Output the [X, Y] coordinate of the center of the cell containing the given text.  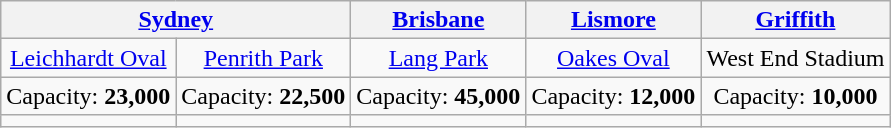
Lismore [614, 20]
West End Stadium [796, 58]
Capacity: 22,500 [264, 96]
Capacity: 45,000 [438, 96]
Penrith Park [264, 58]
Leichhardt Oval [88, 58]
Brisbane [438, 20]
Oakes Oval [614, 58]
Capacity: 10,000 [796, 96]
Capacity: 12,000 [614, 96]
Capacity: 23,000 [88, 96]
Griffith [796, 20]
Lang Park [438, 58]
Sydney [176, 20]
